Find where the given text appears and provide that cell's center as (x, y) coordinate. 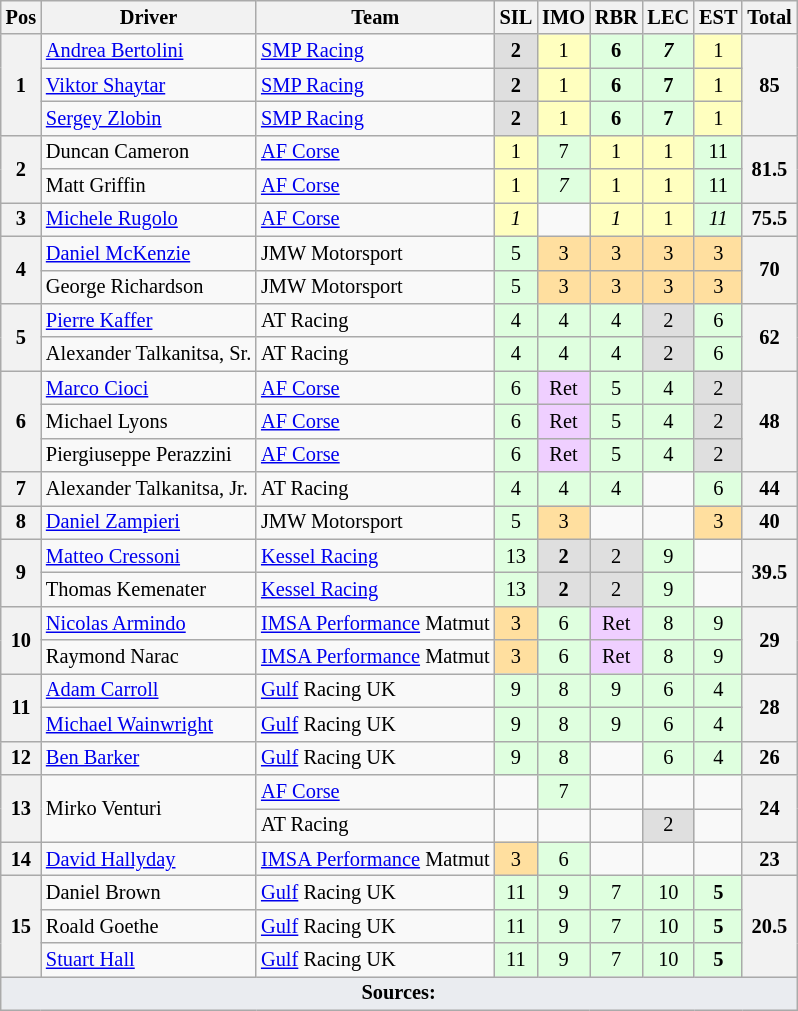
81.5 (769, 168)
Alexander Talkanitsa, Sr. (148, 354)
23 (769, 859)
14 (21, 859)
Matt Griffin (148, 186)
26 (769, 758)
Sources: (399, 993)
Matteo Cressoni (148, 556)
Daniel McKenzie (148, 253)
Daniel Brown (148, 892)
Sergey Zlobin (148, 118)
Piergiuseppe Perazzini (148, 455)
24 (769, 808)
Alexander Talkanitsa, Jr. (148, 489)
29 (769, 640)
Daniel Zampieri (148, 522)
Team (375, 17)
Thomas Kemenater (148, 589)
Marco Cioci (148, 388)
40 (769, 522)
70 (769, 270)
Pierre Kaffer (148, 320)
28 (769, 706)
IMO (564, 17)
Stuart Hall (148, 960)
44 (769, 489)
Ben Barker (148, 758)
Driver (148, 17)
Pos (21, 17)
Nicolas Armindo (148, 623)
12 (21, 758)
Raymond Narac (148, 657)
62 (769, 336)
15 (21, 926)
Michael Wainwright (148, 724)
Viktor Shaytar (148, 85)
George Richardson (148, 287)
Adam Carroll (148, 690)
48 (769, 422)
Duncan Cameron (148, 152)
20.5 (769, 926)
39.5 (769, 572)
EST (718, 17)
Roald Goethe (148, 926)
Andrea Bertolini (148, 51)
Michele Rugolo (148, 219)
RBR (616, 17)
SIL (516, 17)
LEC (669, 17)
Michael Lyons (148, 421)
Mirko Venturi (148, 808)
75.5 (769, 219)
David Hallyday (148, 859)
Total (769, 17)
85 (769, 84)
